Pinpoint the cell where the given text exists, returning its [X, Y] midpoint coordinate. 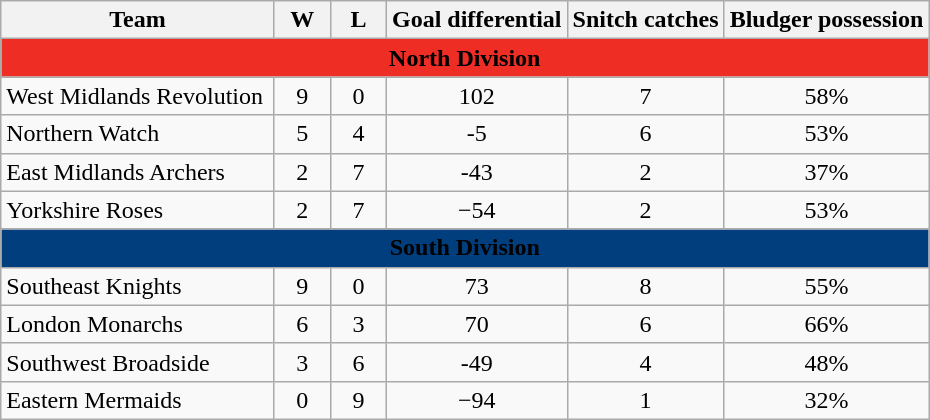
London Monarchs [138, 324]
70 [476, 324]
West Midlands Revolution [138, 96]
102 [476, 96]
Snitch catches [646, 20]
Northern Watch [138, 134]
L [358, 20]
-43 [476, 172]
5 [302, 134]
32% [826, 400]
73 [476, 286]
Team [138, 20]
Goal differential [476, 20]
Eastern Mermaids [138, 400]
−54 [476, 210]
−94 [476, 400]
East Midlands Archers [138, 172]
1 [646, 400]
South Division [465, 248]
66% [826, 324]
37% [826, 172]
55% [826, 286]
48% [826, 362]
Southwest Broadside [138, 362]
W [302, 20]
Yorkshire Roses [138, 210]
58% [826, 96]
-5 [476, 134]
Bludger possession [826, 20]
8 [646, 286]
North Division [465, 58]
-49 [476, 362]
Southeast Knights [138, 286]
